Provide the [x, y] coordinate of the cell's center where the given text is located.  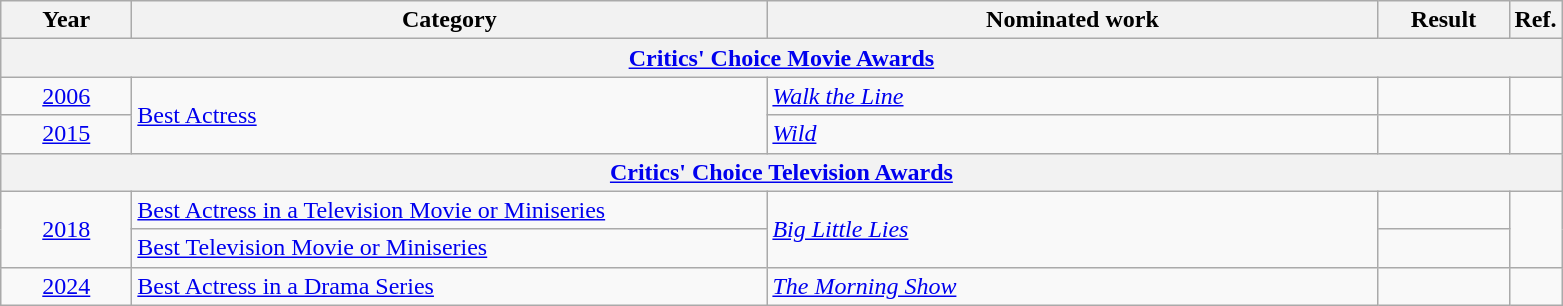
Best Television Movie or Miniseries [450, 248]
Best Actress [450, 115]
Walk the Line [1072, 96]
The Morning Show [1072, 286]
Wild [1072, 134]
2024 [66, 286]
Category [450, 20]
Critics' Choice Television Awards [782, 172]
Big Little Lies [1072, 229]
Best Actress in a Television Movie or Miniseries [450, 210]
Year [66, 20]
Best Actress in a Drama Series [450, 286]
Result [1444, 20]
2006 [66, 96]
Nominated work [1072, 20]
2018 [66, 229]
Ref. [1536, 20]
Critics' Choice Movie Awards [782, 58]
2015 [66, 134]
